Locate the cell with the specified text and output its [x, y] center coordinate. 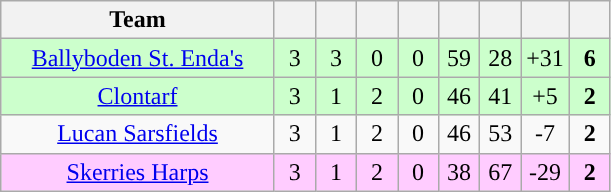
Skerries Harps [138, 172]
-29 [546, 172]
Team [138, 20]
38 [460, 172]
Clontarf [138, 96]
Ballyboden St. Enda's [138, 58]
-7 [546, 134]
+31 [546, 58]
+5 [546, 96]
53 [500, 134]
Lucan Sarsfields [138, 134]
67 [500, 172]
28 [500, 58]
41 [500, 96]
6 [590, 58]
59 [460, 58]
